For the text-containing cell, return its midpoint in [X, Y] coordinate format. 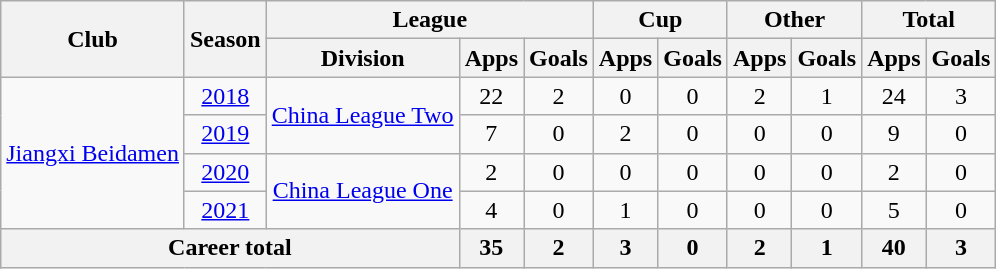
League [430, 20]
2021 [225, 210]
2019 [225, 134]
Total [929, 20]
Jiangxi Beidamen [93, 153]
China League Two [362, 115]
5 [894, 210]
2018 [225, 96]
Division [362, 58]
Other [794, 20]
4 [491, 210]
Career total [230, 248]
22 [491, 96]
7 [491, 134]
35 [491, 248]
24 [894, 96]
Club [93, 39]
China League One [362, 191]
9 [894, 134]
2020 [225, 172]
40 [894, 248]
Cup [660, 20]
Season [225, 39]
